Determine the (X, Y) coordinate at the center of the cell enclosing the given text.  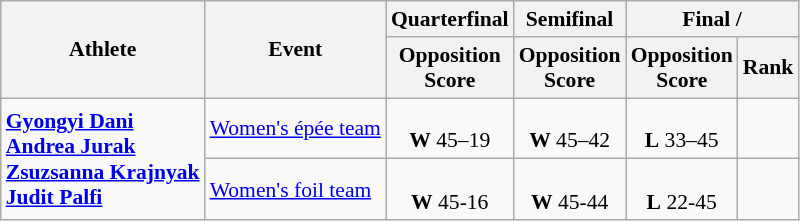
Quarterfinal (450, 19)
Semifinal (570, 19)
W 45–19 (450, 128)
W 45–42 (570, 128)
Athlete (103, 50)
W 45-16 (450, 190)
Gyongyi Dani Andrea Jurak Zsuzsanna Krajnyak Judit Palfi (103, 159)
W 45-44 (570, 190)
L 22-45 (682, 190)
Rank (768, 68)
Event (296, 50)
Women's foil team (296, 190)
Women's épée team (296, 128)
Final / (712, 19)
L 33–45 (682, 128)
